Search for the cell housing the specified text and yield its [X, Y] center coordinate. 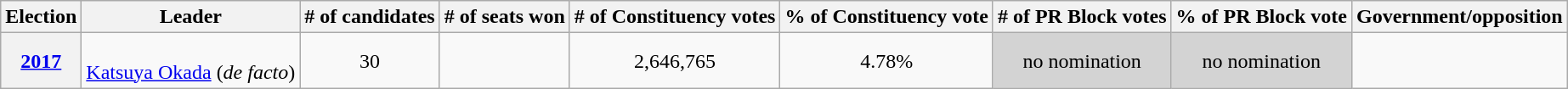
# of Constituency votes [675, 17]
% of Constituency vote [886, 17]
# of seats won [505, 17]
# of candidates [370, 17]
Leader [190, 17]
Government/opposition [1459, 17]
2,646,765 [675, 61]
30 [370, 61]
Election [41, 17]
Katsuya Okada (de facto) [190, 61]
4.78% [886, 61]
% of PR Block vote [1261, 17]
2017 [41, 61]
# of PR Block votes [1082, 17]
